Output the (X, Y) coordinate of the center of the cell containing the given text.  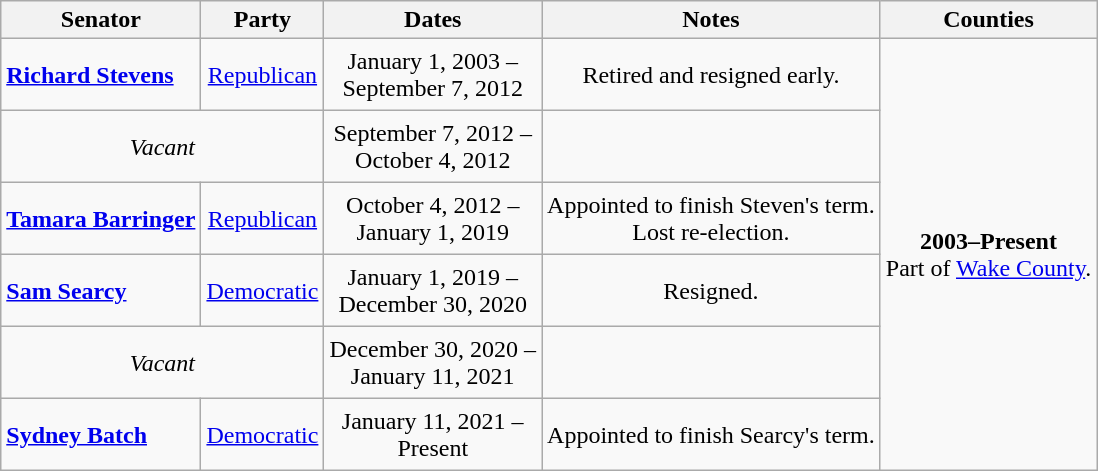
Senator (101, 20)
Dates (433, 20)
January 11, 2021 – Present (433, 435)
January 1, 2003 – September 7, 2012 (433, 75)
Counties (988, 20)
Appointed to finish Searcy's term. (712, 435)
Sydney Batch (101, 435)
Richard Stevens (101, 75)
December 30, 2020 – January 11, 2021 (433, 363)
Retired and resigned early. (712, 75)
Notes (712, 20)
Appointed to finish Steven's term. Lost re-election. (712, 219)
October 4, 2012 – January 1, 2019 (433, 219)
Resigned. (712, 291)
2003–Present Part of Wake County. (988, 255)
Sam Searcy (101, 291)
September 7, 2012 – October 4, 2012 (433, 147)
January 1, 2019 – December 30, 2020 (433, 291)
Party (262, 20)
Tamara Barringer (101, 219)
